From the cell containing the given text, extract its center point as [x, y] coordinate. 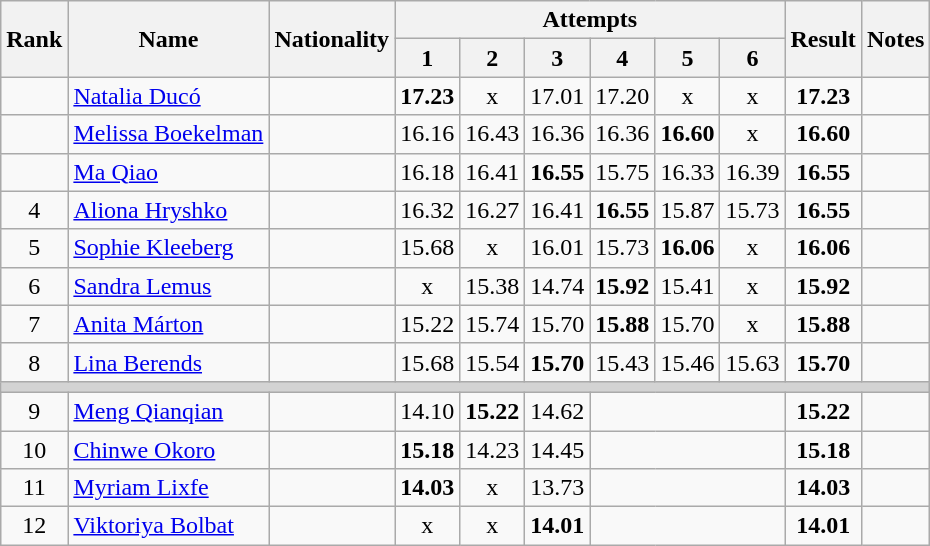
13.73 [558, 488]
15.46 [688, 362]
Lina Berends [168, 362]
16.32 [428, 210]
14.74 [558, 286]
15.74 [492, 324]
Sophie Kleeberg [168, 248]
14.45 [558, 449]
15.54 [492, 362]
Result [823, 39]
Anita Márton [168, 324]
14.62 [558, 411]
3 [558, 58]
7 [34, 324]
16.27 [492, 210]
Melissa Boekelman [168, 134]
14.23 [492, 449]
Notes [895, 39]
15.43 [622, 362]
16.33 [688, 172]
15.63 [752, 362]
9 [34, 411]
Rank [34, 39]
Meng Qianqian [168, 411]
Nationality [332, 39]
15.41 [688, 286]
1 [428, 58]
Viktoriya Bolbat [168, 526]
Myriam Lixfe [168, 488]
17.01 [558, 96]
10 [34, 449]
8 [34, 362]
16.18 [428, 172]
15.87 [688, 210]
15.38 [492, 286]
15.75 [622, 172]
16.01 [558, 248]
Aliona Hryshko [168, 210]
14.10 [428, 411]
16.43 [492, 134]
17.20 [622, 96]
Ma Qiao [168, 172]
16.39 [752, 172]
Name [168, 39]
Sandra Lemus [168, 286]
Attempts [590, 20]
Chinwe Okoro [168, 449]
16.16 [428, 134]
2 [492, 58]
12 [34, 526]
11 [34, 488]
Natalia Ducó [168, 96]
